From the cell containing the given text, extract its center point as [x, y] coordinate. 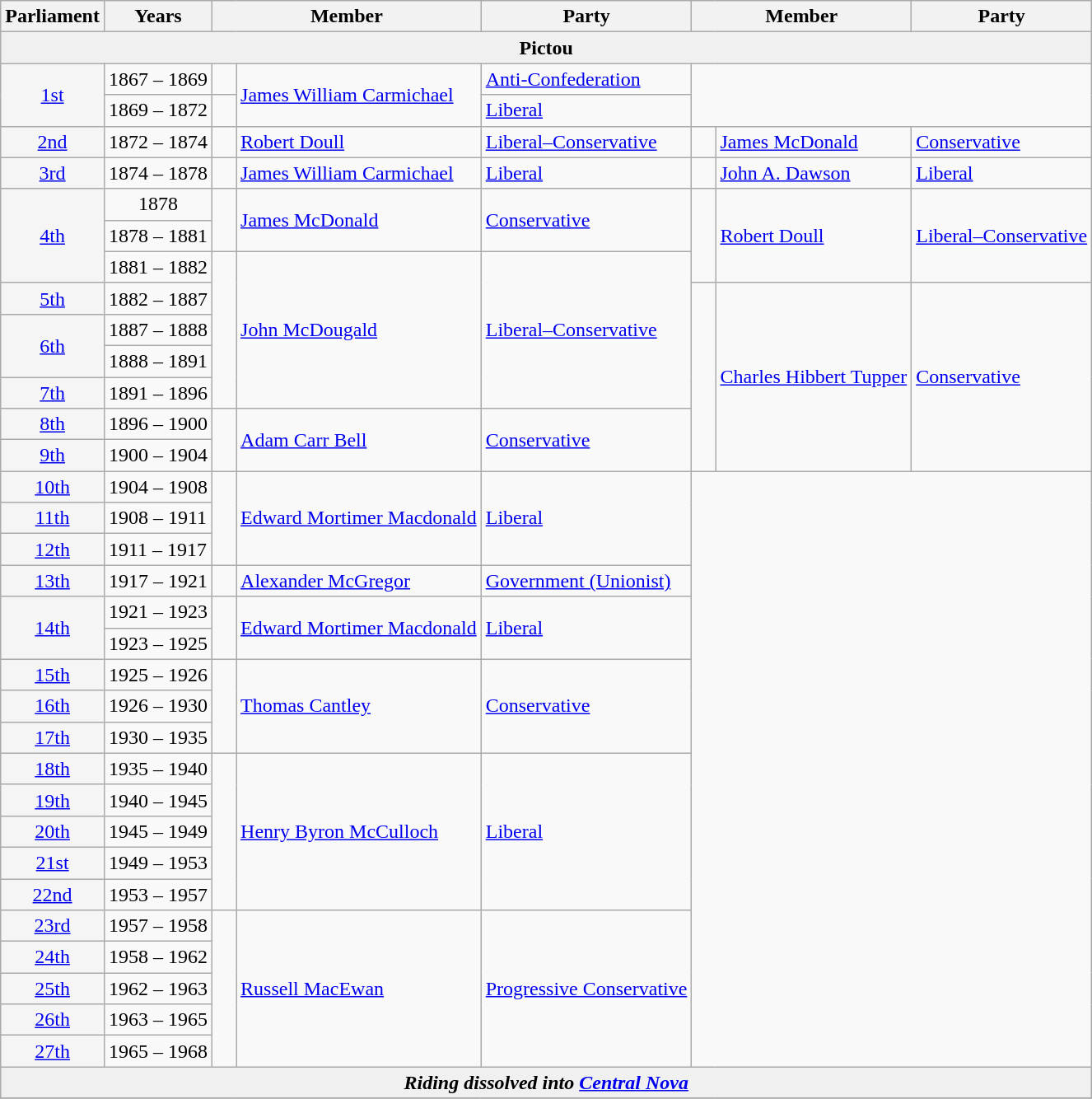
12th [53, 549]
10th [53, 487]
26th [53, 1020]
1888 – 1891 [158, 361]
22nd [53, 894]
Pictou [547, 48]
19th [53, 800]
1963 – 1965 [158, 1020]
1925 – 1926 [158, 675]
13th [53, 581]
1962 – 1963 [158, 989]
1958 – 1962 [158, 957]
8th [53, 424]
Years [158, 16]
1900 – 1904 [158, 456]
25th [53, 989]
1965 – 1968 [158, 1051]
1872 – 1874 [158, 142]
Thomas Cantley [359, 706]
Henry Byron McCulloch [359, 831]
1908 – 1911 [158, 518]
27th [53, 1051]
1st [53, 95]
Progressive Conservative [586, 989]
1887 – 1888 [158, 330]
Parliament [53, 16]
John A. Dawson [814, 173]
15th [53, 675]
1874 – 1878 [158, 173]
Anti-Confederation [586, 79]
Adam Carr Bell [359, 440]
2nd [53, 142]
Riding dissolved into Central Nova [547, 1083]
1923 – 1925 [158, 643]
21st [53, 863]
1949 – 1953 [158, 863]
17th [53, 737]
1953 – 1957 [158, 894]
18th [53, 769]
16th [53, 706]
1869 – 1872 [158, 110]
14th [53, 628]
Russell MacEwan [359, 989]
6th [53, 345]
Alexander McGregor [359, 581]
1896 – 1900 [158, 424]
1926 – 1930 [158, 706]
Government (Unionist) [586, 581]
1881 – 1882 [158, 267]
11th [53, 518]
1935 – 1940 [158, 769]
1867 – 1869 [158, 79]
1878 – 1881 [158, 236]
23rd [53, 926]
1930 – 1935 [158, 737]
9th [53, 456]
John McDougald [359, 330]
1904 – 1908 [158, 487]
1921 – 1923 [158, 612]
3rd [53, 173]
1940 – 1945 [158, 800]
20th [53, 831]
1917 – 1921 [158, 581]
1882 – 1887 [158, 298]
5th [53, 298]
1891 – 1896 [158, 393]
1957 – 1958 [158, 926]
24th [53, 957]
Charles Hibbert Tupper [814, 376]
1911 – 1917 [158, 549]
7th [53, 393]
1945 – 1949 [158, 831]
4th [53, 236]
1878 [158, 204]
